Pinpoint the cell where the given text exists, returning its (X, Y) midpoint coordinate. 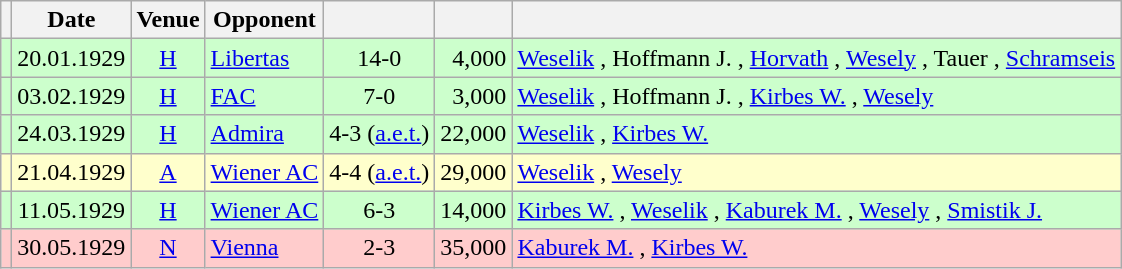
Weselik , Kirbes W. (816, 134)
4,000 (474, 58)
4-3 (a.e.t.) (380, 134)
Weselik , Hoffmann J. , Horvath , Wesely , Tauer , Schramseis (816, 58)
2-3 (380, 248)
7-0 (380, 96)
6-3 (380, 210)
Vienna (264, 248)
4-4 (a.e.t.) (380, 172)
20.01.1929 (72, 58)
14,000 (474, 210)
11.05.1929 (72, 210)
Admira (264, 134)
FAC (264, 96)
21.04.1929 (72, 172)
24.03.1929 (72, 134)
Opponent (264, 20)
A (168, 172)
Venue (168, 20)
Kaburek M. , Kirbes W. (816, 248)
Date (72, 20)
22,000 (474, 134)
N (168, 248)
Libertas (264, 58)
Kirbes W. , Weselik , Kaburek M. , Wesely , Smistik J. (816, 210)
Weselik , Wesely (816, 172)
14-0 (380, 58)
03.02.1929 (72, 96)
35,000 (474, 248)
29,000 (474, 172)
3,000 (474, 96)
30.05.1929 (72, 248)
Weselik , Hoffmann J. , Kirbes W. , Wesely (816, 96)
